Scan for the cell matching the given text and deliver its (X, Y) coordinate at center. 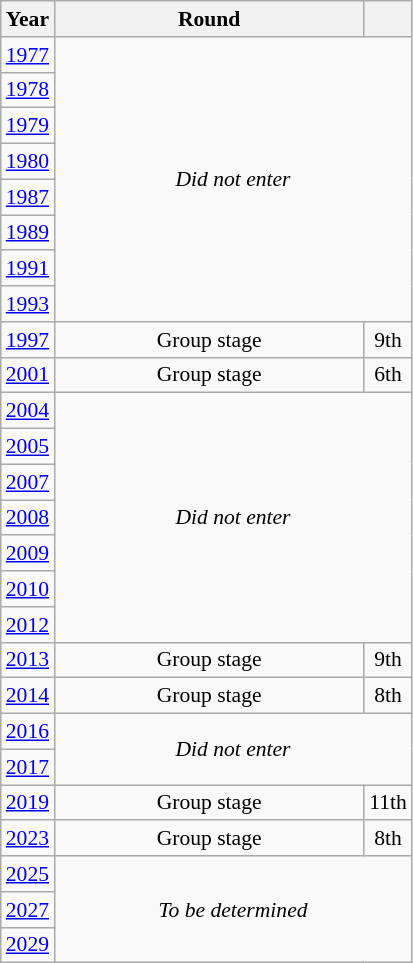
2019 (28, 803)
1980 (28, 162)
2014 (28, 696)
1997 (28, 340)
2029 (28, 945)
2001 (28, 375)
2007 (28, 482)
2005 (28, 447)
1978 (28, 90)
2016 (28, 732)
11th (388, 803)
2010 (28, 589)
2027 (28, 910)
1989 (28, 233)
1987 (28, 197)
2025 (28, 874)
Year (28, 19)
1977 (28, 55)
To be determined (233, 910)
Round (209, 19)
1979 (28, 126)
2017 (28, 767)
2009 (28, 554)
1993 (28, 304)
6th (388, 375)
2012 (28, 625)
1991 (28, 269)
2004 (28, 411)
2013 (28, 660)
2023 (28, 839)
2008 (28, 518)
